Provide the [X, Y] coordinate of the cell's center where the given text is located.  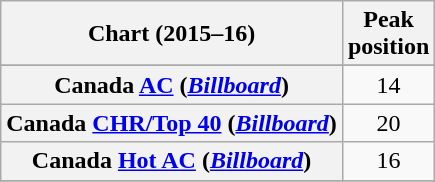
Chart (2015–16) [172, 34]
Canada Hot AC (Billboard) [172, 161]
16 [388, 161]
Canada CHR/Top 40 (Billboard) [172, 123]
Canada AC (Billboard) [172, 85]
Peak position [388, 34]
14 [388, 85]
20 [388, 123]
